Extract the [X, Y] coordinate from the center of the cell holding the provided text.  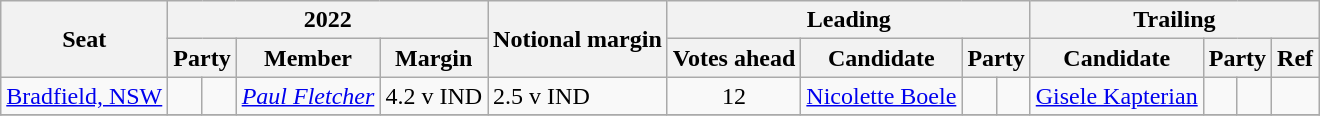
Seat [84, 39]
Leading [848, 20]
Paul Fletcher [308, 96]
Nicolette Boele [882, 96]
Gisele Kapterian [1116, 96]
Ref [1296, 58]
12 [734, 96]
2022 [328, 20]
2.5 v IND [578, 96]
Bradfield, NSW [84, 96]
Votes ahead [734, 58]
4.2 v IND [434, 96]
Margin [434, 58]
Member [308, 58]
Notional margin [578, 39]
Trailing [1174, 20]
